Capture the cell that displays the provided text and extract its (x, y) central coordinate. 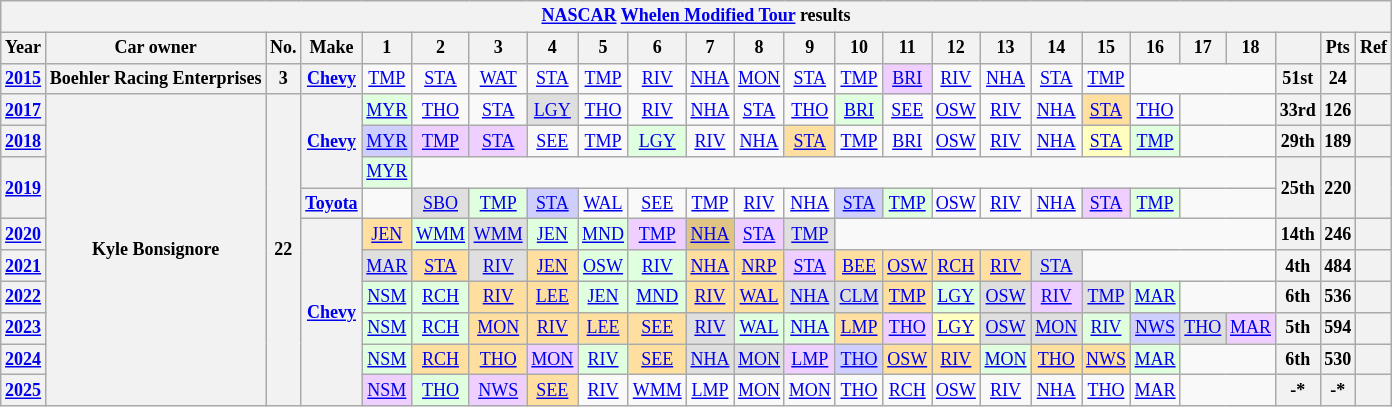
NRP (760, 266)
2 (441, 48)
13 (1006, 48)
2021 (24, 266)
594 (1338, 328)
12 (956, 48)
24 (1338, 78)
Year (24, 48)
4th (1298, 266)
25th (1298, 188)
BEE (859, 266)
1 (387, 48)
No. (284, 48)
17 (1203, 48)
530 (1338, 360)
189 (1338, 140)
9 (810, 48)
8 (760, 48)
Car owner (155, 48)
16 (1155, 48)
2020 (24, 234)
7 (710, 48)
2019 (24, 188)
6 (657, 48)
15 (1106, 48)
22 (284, 250)
2024 (24, 360)
CLM (859, 296)
220 (1338, 188)
246 (1338, 234)
NASCAR Whelen Modified Tour results (696, 16)
29th (1298, 140)
5 (604, 48)
5th (1298, 328)
2017 (24, 110)
2022 (24, 296)
2025 (24, 390)
11 (908, 48)
51st (1298, 78)
126 (1338, 110)
18 (1251, 48)
Make (332, 48)
33rd (1298, 110)
2015 (24, 78)
Toyota (332, 204)
Kyle Bonsignore (155, 250)
10 (859, 48)
14 (1056, 48)
Boehler Racing Enterprises (155, 78)
WAT (498, 78)
Pts (1338, 48)
4 (552, 48)
SBO (441, 204)
2023 (24, 328)
Ref (1374, 48)
14th (1298, 234)
2018 (24, 140)
484 (1338, 266)
536 (1338, 296)
